Output the (x, y) coordinate of the center of the cell containing the given text.  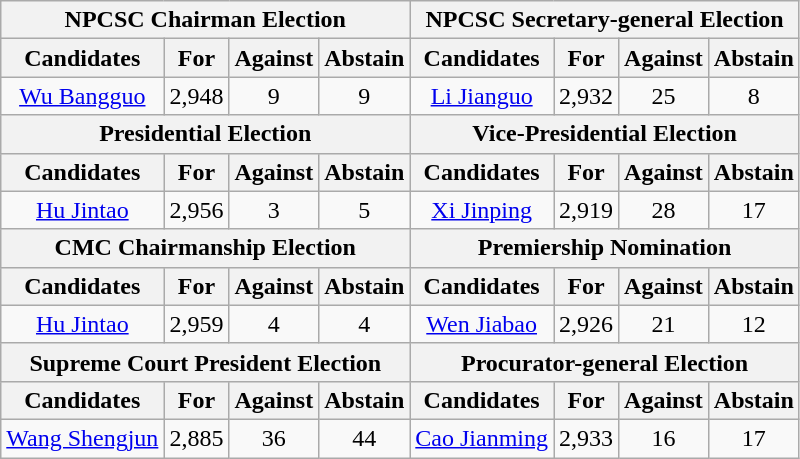
12 (754, 324)
5 (364, 210)
2,959 (196, 324)
2,919 (586, 210)
2,885 (196, 438)
Supreme Court President Election (206, 362)
Wu Bangguo (82, 96)
2,932 (586, 96)
Cao Jianming (482, 438)
2,956 (196, 210)
28 (664, 210)
2,926 (586, 324)
2,933 (586, 438)
2,948 (196, 96)
36 (274, 438)
Procurator-general Election (605, 362)
Wang Shengjun (82, 438)
44 (364, 438)
16 (664, 438)
NPCSC Chairman Election (206, 20)
25 (664, 96)
3 (274, 210)
8 (754, 96)
Premiership Nomination (605, 248)
NPCSC Secretary-general Election (605, 20)
Xi Jinping (482, 210)
Wen Jiabao (482, 324)
21 (664, 324)
Presidential Election (206, 134)
CMC Chairmanship Election (206, 248)
Vice-Presidential Election (605, 134)
Li Jianguo (482, 96)
